Scan for the cell matching the given text and deliver its (X, Y) coordinate at center. 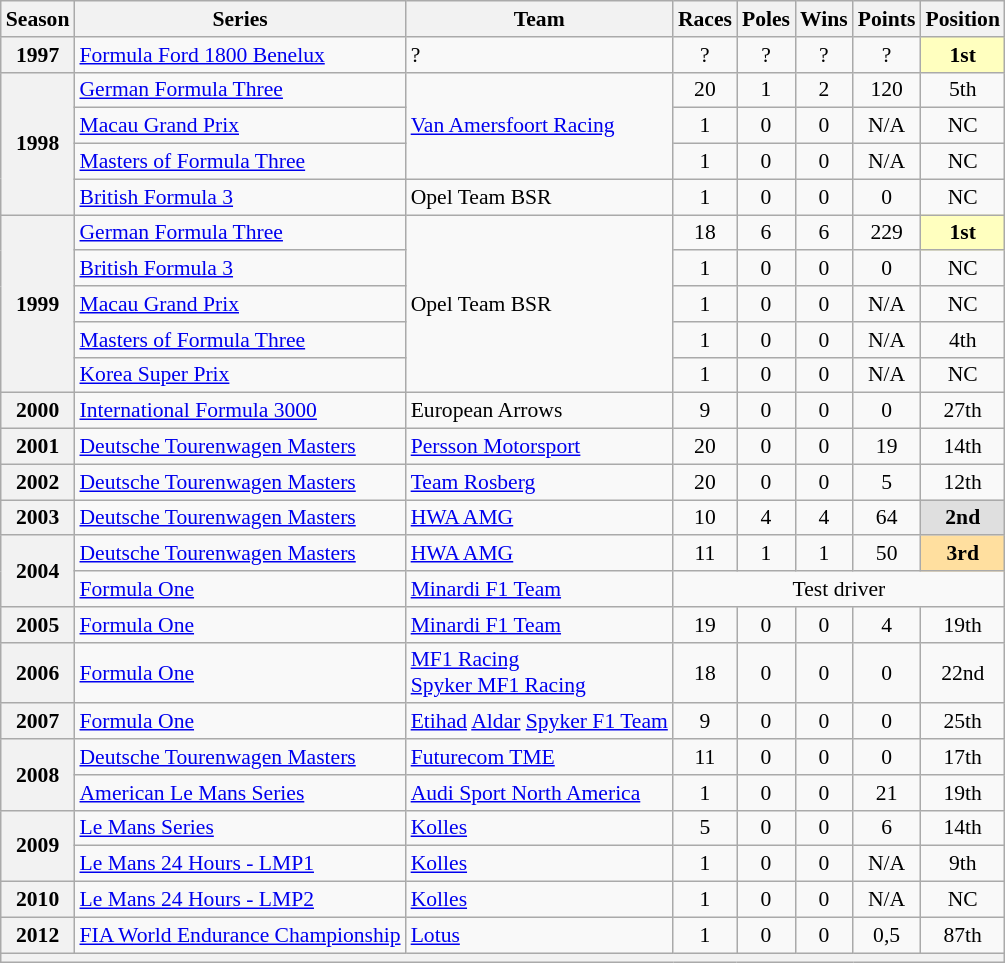
2009 (38, 846)
Poles (766, 19)
Team Rosberg (540, 482)
European Arrows (540, 411)
17th (962, 757)
Series (240, 19)
1999 (38, 304)
5th (962, 90)
12th (962, 482)
2012 (38, 935)
Position (962, 19)
Formula Ford 1800 Benelux (240, 55)
Team (540, 19)
Test driver (839, 589)
64 (887, 518)
2010 (38, 900)
2000 (38, 411)
Korea Super Prix (240, 375)
Le Mans 24 Hours - LMP2 (240, 900)
2001 (38, 447)
Points (887, 19)
Wins (824, 19)
International Formula 3000 (240, 411)
50 (887, 554)
2nd (962, 518)
120 (887, 90)
Season (38, 19)
Etihad Aldar Spyker F1 Team (540, 722)
Van Amersfoort Racing (540, 126)
10 (705, 518)
2006 (38, 672)
2003 (38, 518)
3rd (962, 554)
2004 (38, 572)
2008 (38, 774)
2007 (38, 722)
Audi Sport North America (540, 793)
0,5 (887, 935)
1998 (38, 143)
Le Mans 24 Hours - LMP1 (240, 864)
1997 (38, 55)
Le Mans Series (240, 828)
25th (962, 722)
Races (705, 19)
21 (887, 793)
Persson Motorsport (540, 447)
FIA World Endurance Championship (240, 935)
Futurecom TME (540, 757)
American Le Mans Series (240, 793)
9th (962, 864)
2005 (38, 625)
229 (887, 233)
MF1 RacingSpyker MF1 Racing (540, 672)
22nd (962, 672)
2002 (38, 482)
2 (824, 90)
4th (962, 340)
27th (962, 411)
87th (962, 935)
Lotus (540, 935)
